Search for the cell housing the specified text and yield its (X, Y) center coordinate. 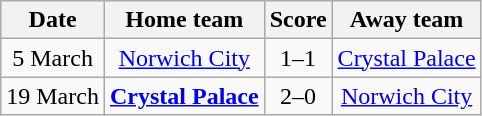
Away team (406, 20)
5 March (53, 58)
Date (53, 20)
19 March (53, 96)
Home team (184, 20)
2–0 (298, 96)
1–1 (298, 58)
Score (298, 20)
